For the text-containing cell, return its midpoint in [X, Y] coordinate format. 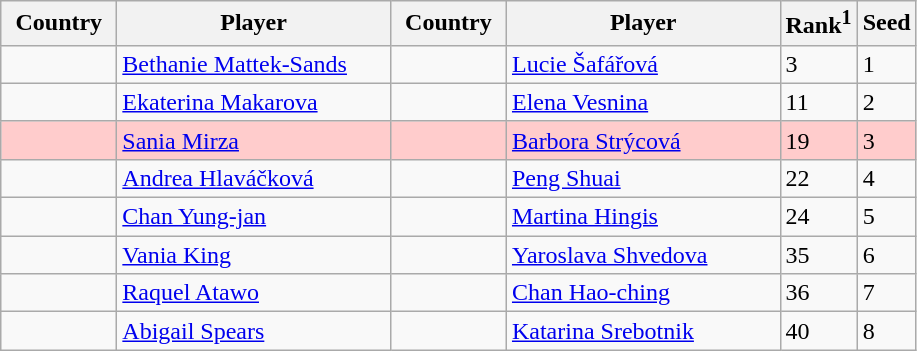
Elena Vesnina [643, 102]
35 [818, 255]
8 [886, 331]
Chan Hao-ching [643, 293]
36 [818, 293]
Rank1 [818, 24]
Peng Shuai [643, 178]
22 [818, 178]
Katarina Srebotnik [643, 331]
19 [818, 140]
Andrea Hlaváčková [254, 178]
11 [818, 102]
Seed [886, 24]
Bethanie Mattek-Sands [254, 64]
6 [886, 255]
5 [886, 217]
Raquel Atawo [254, 293]
24 [818, 217]
4 [886, 178]
40 [818, 331]
Vania King [254, 255]
Abigail Spears [254, 331]
Chan Yung-jan [254, 217]
Ekaterina Makarova [254, 102]
7 [886, 293]
Yaroslava Shvedova [643, 255]
Sania Mirza [254, 140]
Lucie Šafářová [643, 64]
1 [886, 64]
Barbora Strýcová [643, 140]
Martina Hingis [643, 217]
2 [886, 102]
